Identify which cell holds the provided text, then report its [x, y] central coordinate. 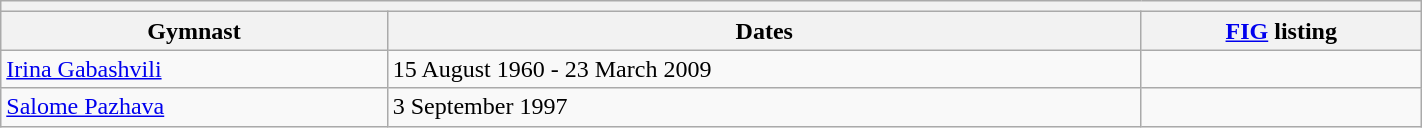
Dates [764, 31]
FIG listing [1281, 31]
Gymnast [194, 31]
Salome Pazhava [194, 107]
Irina Gabashvili [194, 69]
15 August 1960 - 23 March 2009 [764, 69]
3 September 1997 [764, 107]
